Locate the cell with the specified text and output its (x, y) center coordinate. 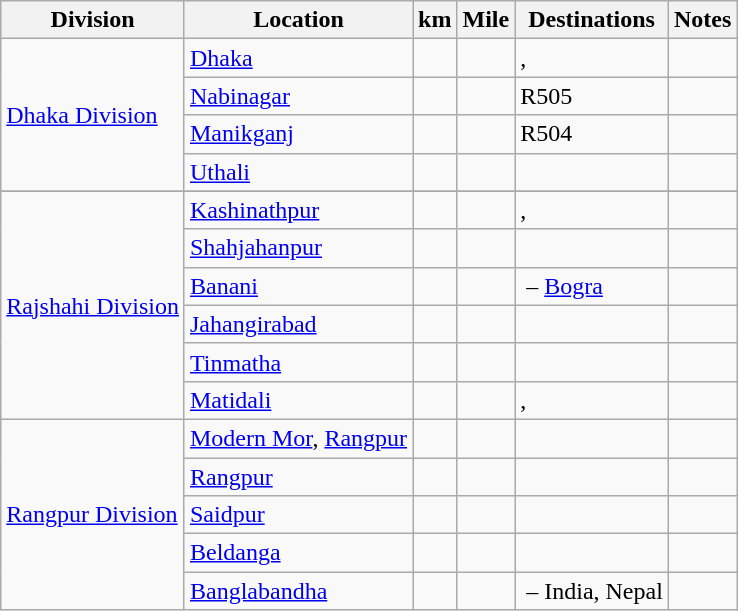
Destinations (592, 20)
Banani (298, 286)
Jahangirabad (298, 324)
Notes (702, 20)
R505 (592, 96)
Rangpur (298, 477)
Rangpur Division (93, 514)
Shahjahanpur (298, 248)
Dhaka (298, 58)
Modern Mor, Rangpur (298, 438)
Location (298, 20)
Dhaka Division (93, 115)
R504 (592, 134)
Beldanga (298, 553)
Manikganj (298, 134)
Saidpur (298, 515)
Rajshahi Division (93, 305)
Nabinagar (298, 96)
Tinmatha (298, 362)
Banglabandha (298, 591)
Mile (486, 20)
Division (93, 20)
km (435, 20)
Kashinathpur (298, 210)
Uthali (298, 172)
– India, Nepal (592, 591)
Matidali (298, 400)
– Bogra (592, 286)
